Detect which cell encompasses the target text, then output its (x, y) center coordinate. 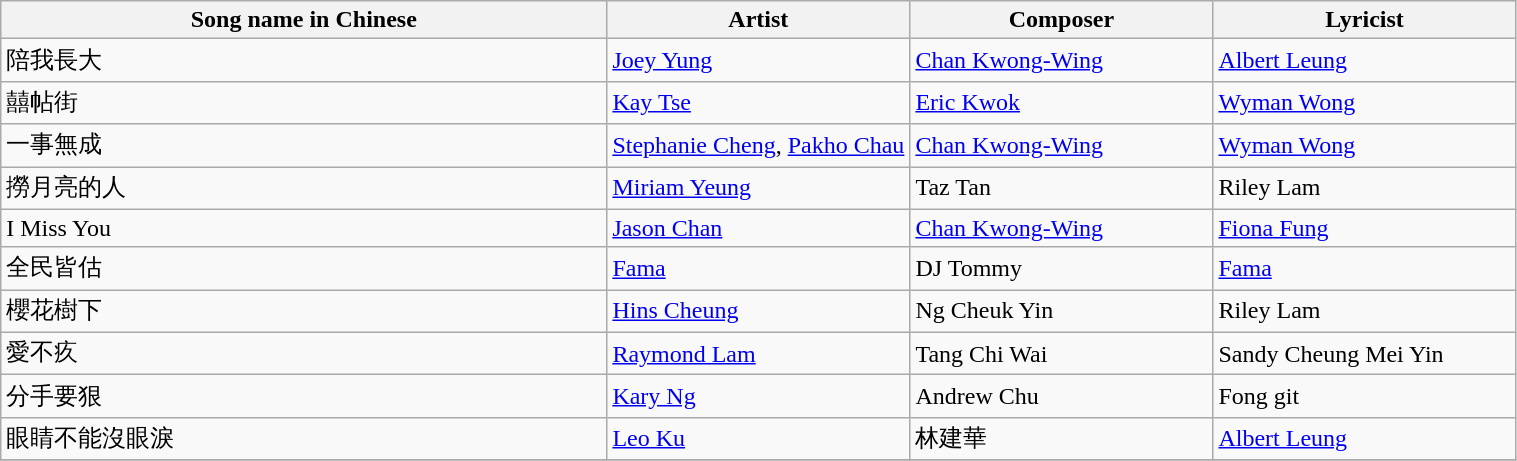
DJ Tommy (1062, 268)
Kay Tse (758, 102)
陪我長大 (304, 60)
Tang Chi Wai (1062, 354)
Artist (758, 20)
Song name in Chinese (304, 20)
Taz Tan (1062, 188)
Joey Yung (758, 60)
Jason Chan (758, 228)
愛不疚 (304, 354)
Sandy Cheung Mei Yin (1364, 354)
Leo Ku (758, 438)
Fong git (1364, 396)
Miriam Yeung (758, 188)
Stephanie Cheng, Pakho Chau (758, 146)
林建華 (1062, 438)
Eric Kwok (1062, 102)
囍帖街 (304, 102)
Lyricist (1364, 20)
一事無成 (304, 146)
分手要狠 (304, 396)
Fiona Fung (1364, 228)
全民皆估 (304, 268)
撈月亮的人 (304, 188)
Andrew Chu (1062, 396)
眼睛不能沒眼淚 (304, 438)
櫻花樹下 (304, 312)
Raymond Lam (758, 354)
Kary Ng (758, 396)
Ng Cheuk Yin (1062, 312)
Hins Cheung (758, 312)
Composer (1062, 20)
I Miss You (304, 228)
